Extract the (x, y) coordinate from the center of the cell holding the provided text.  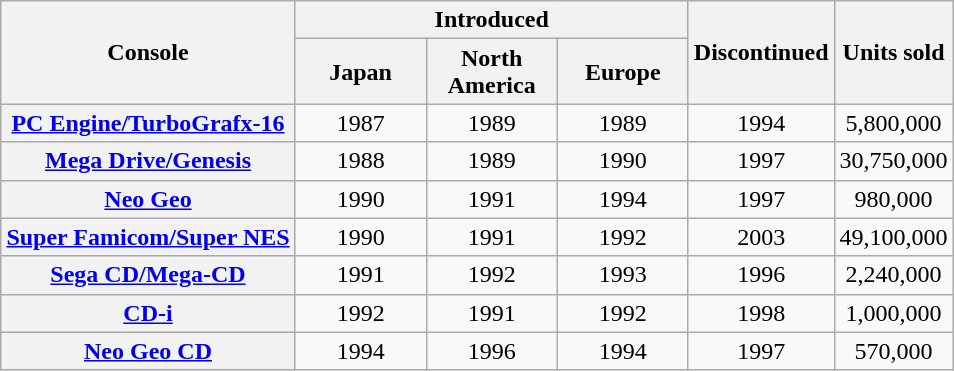
2,240,000 (894, 275)
1998 (761, 313)
PC Engine/TurboGrafx-16 (148, 123)
North America (492, 72)
CD-i (148, 313)
Discontinued (761, 52)
570,000 (894, 351)
1993 (622, 275)
1987 (360, 123)
Console (148, 52)
Neo Geo CD (148, 351)
1988 (360, 161)
Neo Geo (148, 199)
Japan (360, 72)
Introduced (492, 20)
30,750,000 (894, 161)
1,000,000 (894, 313)
Mega Drive/Genesis (148, 161)
49,100,000 (894, 237)
5,800,000 (894, 123)
980,000 (894, 199)
2003 (761, 237)
Units sold (894, 52)
Sega CD/Mega-CD (148, 275)
Europe (622, 72)
Super Famicom/Super NES (148, 237)
